Capture the cell that displays the provided text and extract its [X, Y] central coordinate. 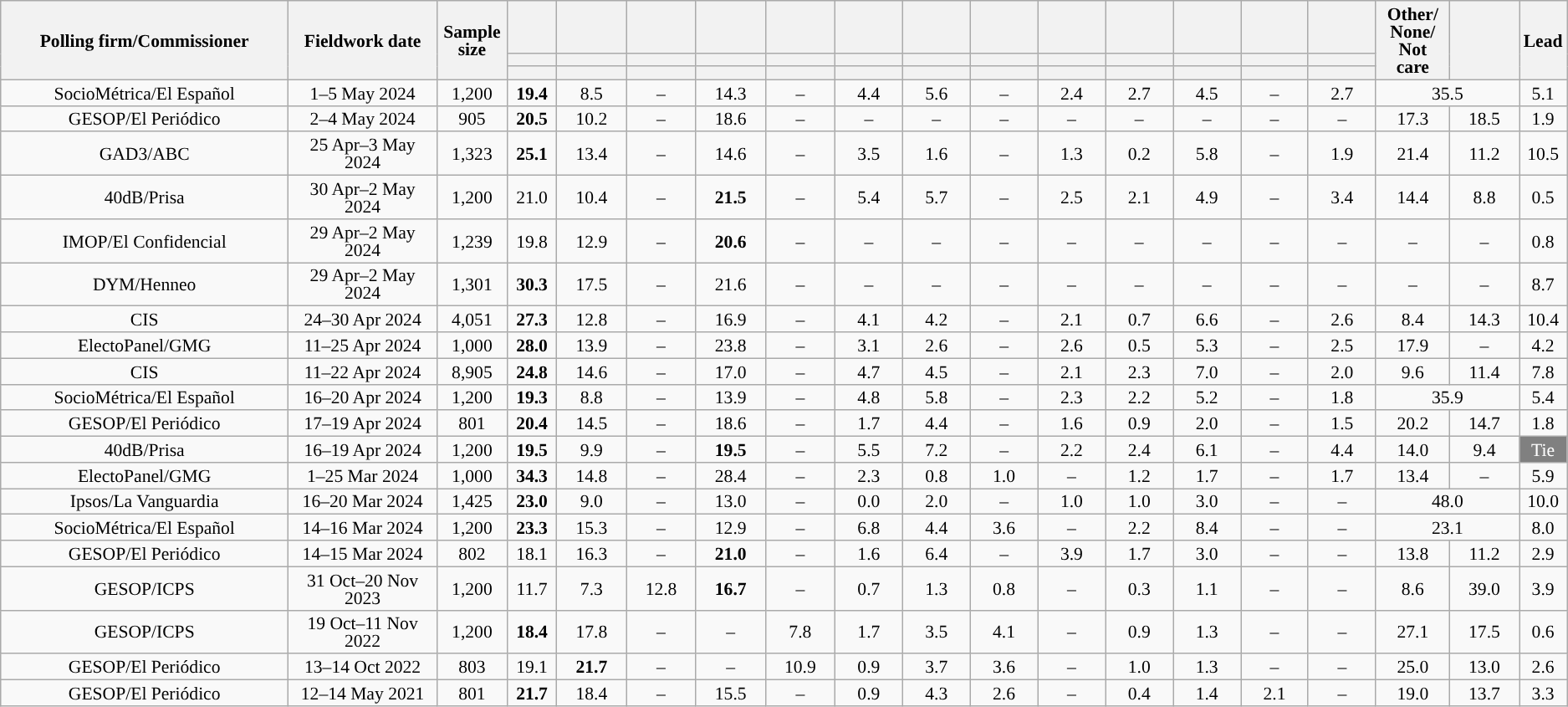
20.2 [1412, 423]
1.4 [1208, 693]
Ipsos/La Vanguardia [145, 502]
GAD3/ABC [145, 154]
23.8 [731, 345]
10.5 [1544, 154]
25 Apr–3 May 2024 [363, 154]
19.3 [532, 397]
16–20 Apr 2024 [363, 397]
1,425 [472, 502]
21.5 [731, 197]
27.1 [1412, 632]
17.3 [1412, 119]
15.3 [592, 527]
5.5 [868, 450]
5.2 [1208, 397]
14–16 Mar 2024 [363, 527]
10.0 [1544, 502]
802 [472, 554]
1,323 [472, 154]
19.0 [1412, 693]
0.4 [1139, 693]
15.5 [731, 693]
0.3 [1139, 588]
DYM/Henneo [145, 284]
11–22 Apr 2024 [363, 371]
13–14 Oct 2022 [363, 668]
Polling firm/Commissioner [145, 40]
0.6 [1544, 632]
4.9 [1208, 197]
7.3 [592, 588]
1–5 May 2024 [363, 92]
6.8 [868, 527]
9.4 [1484, 450]
5.1 [1544, 92]
Lead [1544, 40]
30 Apr–2 May 2024 [363, 197]
4,051 [472, 320]
1,301 [472, 284]
16.9 [731, 320]
1.5 [1341, 423]
21.6 [731, 284]
23.1 [1447, 527]
8.0 [1544, 527]
5.9 [1544, 475]
8.5 [592, 92]
1.2 [1139, 475]
905 [472, 119]
Fieldwork date [363, 40]
Tie [1544, 450]
3.3 [1544, 693]
24–30 Apr 2024 [363, 320]
13.7 [1484, 693]
35.9 [1447, 397]
7.2 [937, 450]
14.7 [1484, 423]
17.8 [592, 632]
3.1 [868, 345]
25.0 [1412, 668]
17.9 [1412, 345]
48.0 [1447, 502]
1,239 [472, 241]
19.8 [532, 241]
12–14 May 2021 [363, 693]
4.8 [868, 397]
18.1 [532, 554]
4.3 [937, 693]
30.3 [532, 284]
16–19 Apr 2024 [363, 450]
19.4 [532, 92]
Sample size [472, 40]
8.7 [1544, 284]
39.0 [1484, 588]
28.0 [532, 345]
16.3 [592, 554]
6.6 [1208, 320]
35.5 [1447, 92]
8.6 [1412, 588]
14.8 [592, 475]
0.2 [1139, 154]
27.3 [532, 320]
2–4 May 2024 [363, 119]
24.8 [532, 371]
6.1 [1208, 450]
5.7 [937, 197]
5.3 [1208, 345]
8,905 [472, 371]
803 [472, 668]
18.5 [1484, 119]
31 Oct–20 Nov 2023 [363, 588]
14.4 [1412, 197]
6.4 [937, 554]
2.9 [1544, 554]
16–20 Mar 2024 [363, 502]
11–25 Apr 2024 [363, 345]
5.6 [937, 92]
3.4 [1341, 197]
17–19 Apr 2024 [363, 423]
9.0 [592, 502]
21.4 [1412, 154]
14.0 [1412, 450]
11.7 [532, 588]
19 Oct–11 Nov 2022 [363, 632]
34.3 [532, 475]
Other/None/Notcare [1412, 40]
20.4 [532, 423]
20.6 [731, 241]
28.4 [731, 475]
20.5 [532, 119]
13.8 [1412, 554]
0.0 [868, 502]
3.7 [937, 668]
IMOP/El Confidencial [145, 241]
23.0 [532, 502]
17.0 [731, 371]
1–25 Mar 2024 [363, 475]
9.9 [592, 450]
23.3 [532, 527]
19.1 [532, 668]
25.1 [532, 154]
10.9 [799, 668]
14–15 Mar 2024 [363, 554]
9.6 [1412, 371]
11.4 [1484, 371]
4.7 [868, 371]
1.1 [1208, 588]
7.0 [1208, 371]
14.5 [592, 423]
10.2 [592, 119]
16.7 [731, 588]
